Scan for the cell matching the given text and deliver its (x, y) coordinate at center. 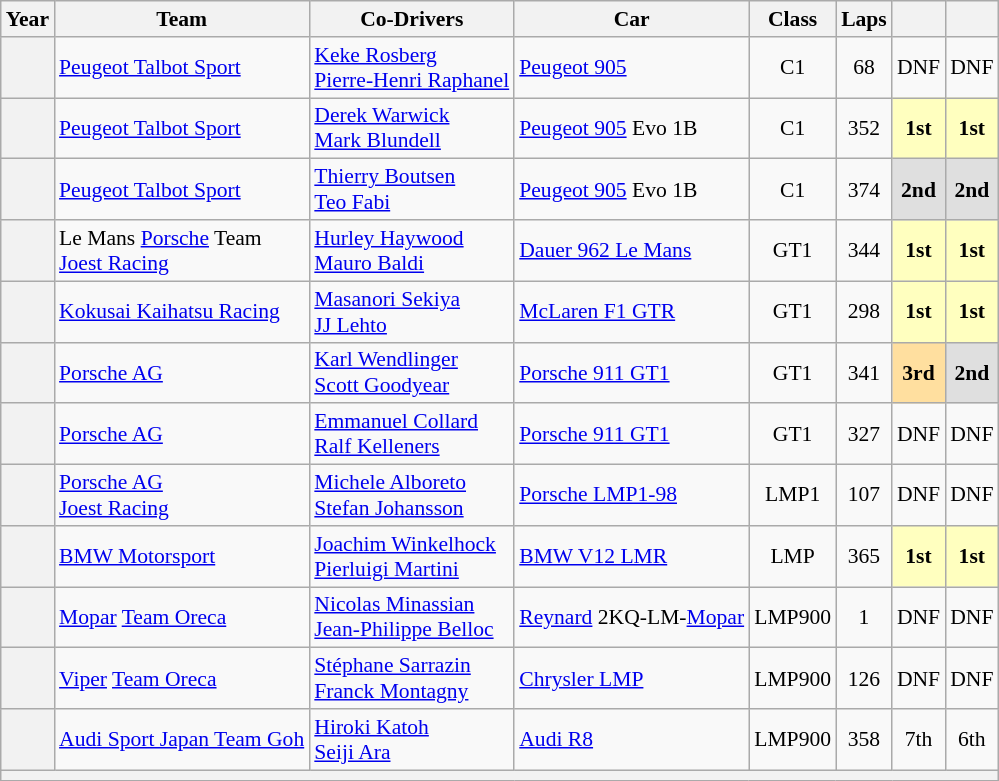
341 (864, 372)
Reynard 2KQ-LM-Mopar (632, 618)
Dauer 962 Le Mans (632, 250)
Kokusai Kaihatsu Racing (182, 312)
Viper Team Oreca (182, 678)
Stéphane Sarrazin Franck Montagny (412, 678)
126 (864, 678)
Class (792, 19)
BMW V12 LMR (632, 556)
Masanori Sekiya JJ Lehto (412, 312)
Audi R8 (632, 740)
374 (864, 190)
Year (28, 19)
Car (632, 19)
Hurley Haywood Mauro Baldi (412, 250)
Chrysler LMP (632, 678)
BMW Motorsport (182, 556)
298 (864, 312)
7th (918, 740)
1 (864, 618)
Thierry Boutsen Teo Fabi (412, 190)
Laps (864, 19)
Peugeot 905 (632, 68)
Joachim Winkelhock Pierluigi Martini (412, 556)
Audi Sport Japan Team Goh (182, 740)
Emmanuel Collard Ralf Kelleners (412, 434)
327 (864, 434)
Porsche LMP1-98 (632, 496)
68 (864, 68)
Mopar Team Oreca (182, 618)
344 (864, 250)
Co-Drivers (412, 19)
Porsche AG Joest Racing (182, 496)
3rd (918, 372)
352 (864, 128)
LMP1 (792, 496)
Michele Alboreto Stefan Johansson (412, 496)
107 (864, 496)
6th (972, 740)
Keke Rosberg Pierre-Henri Raphanel (412, 68)
Karl Wendlinger Scott Goodyear (412, 372)
Le Mans Porsche Team Joest Racing (182, 250)
365 (864, 556)
Hiroki Katoh Seiji Ara (412, 740)
Derek Warwick Mark Blundell (412, 128)
Team (182, 19)
358 (864, 740)
McLaren F1 GTR (632, 312)
Nicolas Minassian Jean-Philippe Belloc (412, 618)
LMP (792, 556)
